Output the (x, y) coordinate of the center of the cell containing the given text.  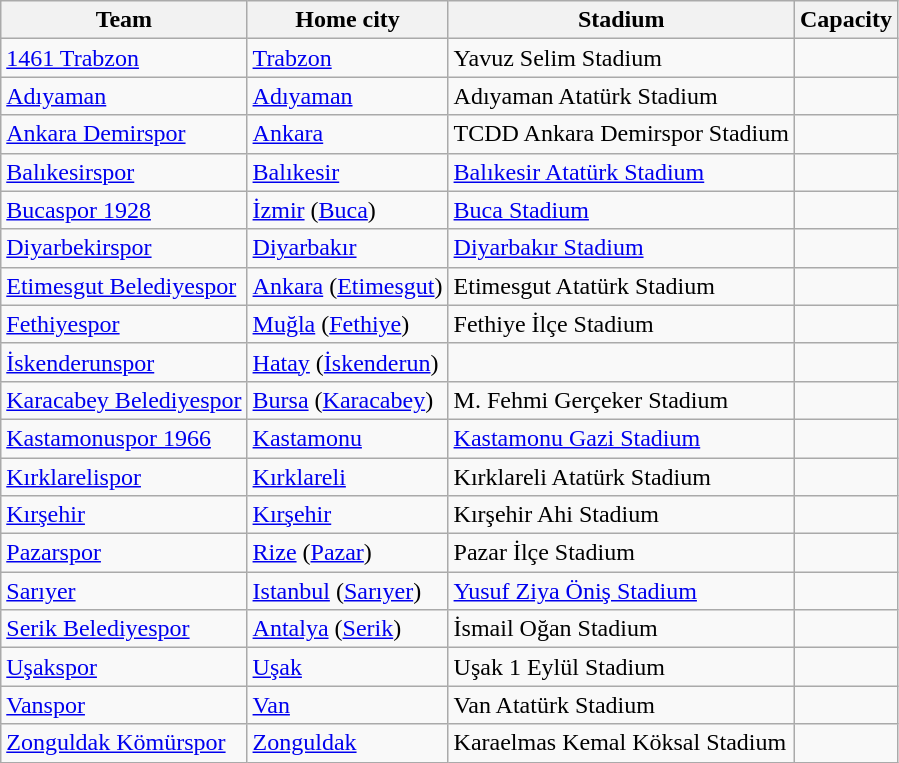
Kastamonu (348, 438)
Hatay (İskenderun) (348, 362)
Capacity (846, 20)
Kırklareli (348, 477)
Team (124, 20)
Uşak (348, 667)
Adıyaman Atatürk Stadium (621, 96)
İsmail Oğan Stadium (621, 629)
Zonguldak (348, 743)
Pazarspor (124, 553)
Ankara (Etimesgut) (348, 286)
Pazar İlçe Stadium (621, 553)
Balıkesir (348, 172)
Rize (Pazar) (348, 553)
Serik Belediyespor (124, 629)
Kırklarelispor (124, 477)
Etimesgut Atatürk Stadium (621, 286)
Diyarbakır (348, 248)
Home city (348, 20)
Fethiyespor (124, 324)
Yusuf Ziya Öniş Stadium (621, 591)
Stadium (621, 20)
Sarıyer (124, 591)
Diyarbekirspor (124, 248)
Balıkesirspor (124, 172)
Vanspor (124, 705)
Karacabey Belediyespor (124, 400)
Istanbul (Sarıyer) (348, 591)
Ankara Demirspor (124, 134)
Uşak 1 Eylül Stadium (621, 667)
Antalya (Serik) (348, 629)
Balıkesir Atatürk Stadium (621, 172)
Kırşehir Ahi Stadium (621, 515)
M. Fehmi Gerçeker Stadium (621, 400)
TCDD Ankara Demirspor Stadium (621, 134)
Kastamonu Gazi Stadium (621, 438)
İzmir (Buca) (348, 210)
Bucaspor 1928 (124, 210)
Uşakspor (124, 667)
Trabzon (348, 58)
Zonguldak Kömürspor (124, 743)
Muğla (Fethiye) (348, 324)
Van (348, 705)
Karaelmas Kemal Köksal Stadium (621, 743)
Kırklareli Atatürk Stadium (621, 477)
Fethiye İlçe Stadium (621, 324)
İskenderunspor (124, 362)
Kastamonuspor 1966 (124, 438)
Buca Stadium (621, 210)
1461 Trabzon (124, 58)
Bursa (Karacabey) (348, 400)
Van Atatürk Stadium (621, 705)
Yavuz Selim Stadium (621, 58)
Diyarbakır Stadium (621, 248)
Etimesgut Belediyespor (124, 286)
Ankara (348, 134)
